Locate the cell with the specified text and output its (x, y) center coordinate. 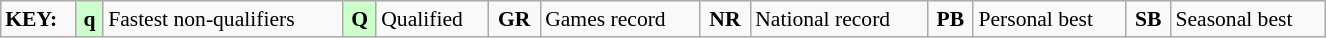
National record (838, 19)
Fastest non-qualifiers (223, 19)
q (90, 19)
KEY: (38, 19)
GR (514, 19)
Qualified (432, 19)
SB (1148, 19)
NR (725, 19)
Q (360, 19)
Personal best (1049, 19)
Games record (620, 19)
Seasonal best (1248, 19)
PB (950, 19)
